Return the [x, y] coordinate for the center point of the cell that contains the specified text.  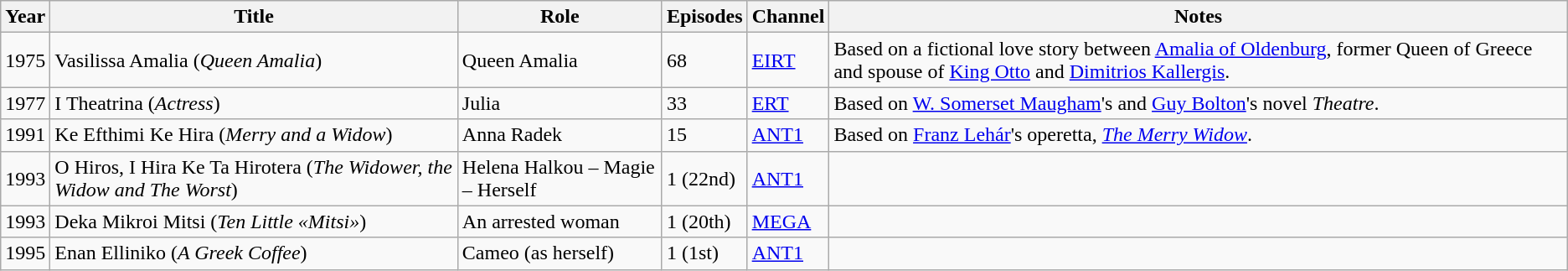
33 [704, 103]
Vasilissa Amalia (Queen Amalia) [254, 60]
Title [254, 17]
ERT [788, 103]
1975 [25, 60]
Episodes [704, 17]
Based on Franz Lehár's operetta, The Merry Widow. [1198, 135]
An arrested woman [560, 221]
EIRT [788, 60]
1 (22nd) [704, 178]
Role [560, 17]
1 (1st) [704, 253]
68 [704, 60]
Notes [1198, 17]
MEGA [788, 221]
Julia [560, 103]
Year [25, 17]
Anna Radek [560, 135]
Helena Halkou – Magie – Herself [560, 178]
1995 [25, 253]
Based on a fictional love story between Amalia of Oldenburg, former Queen of Greece and spouse of King Otto and Dimitrios Kallergis. [1198, 60]
Channel [788, 17]
Ke Efthimi Ke Hira (Merry and a Widow) [254, 135]
Deka Mikroi Mitsi (Ten Little «Mitsi») [254, 221]
1991 [25, 135]
1 (20th) [704, 221]
Enan Elliniko (A Greek Coffee) [254, 253]
1977 [25, 103]
I Theatrina (Actress) [254, 103]
15 [704, 135]
Cameo (as herself) [560, 253]
O Hiros, I Hira Ke Ta Hirotera (The Widower, the Widow and The Worst) [254, 178]
Based on W. Somerset Maugham's and Guy Bolton's novel Theatre. [1198, 103]
Queen Amalia [560, 60]
